Pinpoint the cell where the given text exists, returning its (x, y) midpoint coordinate. 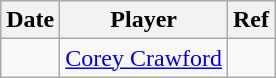
Ref (250, 20)
Corey Crawford (144, 58)
Player (144, 20)
Date (30, 20)
